From the cell containing the given text, extract its center point as (X, Y) coordinate. 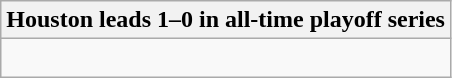
Houston leads 1–0 in all-time playoff series (226, 20)
